Detect which cell encompasses the target text, then output its (x, y) center coordinate. 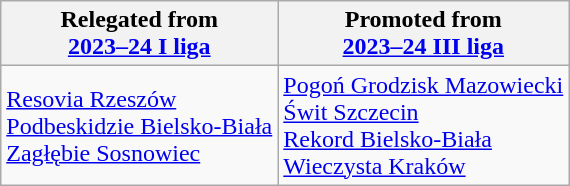
Resovia Rzeszów Podbeskidzie Bielsko-Biała Zagłębie Sosnowiec (140, 126)
Pogoń Grodzisk Mazowiecki Świt Szczecin Rekord Bielsko-Biała Wieczysta Kraków (424, 126)
Relegated from2023–24 I liga (140, 34)
Promoted from2023–24 III liga (424, 34)
